Extract the [X, Y] coordinate from the center of the cell holding the provided text.  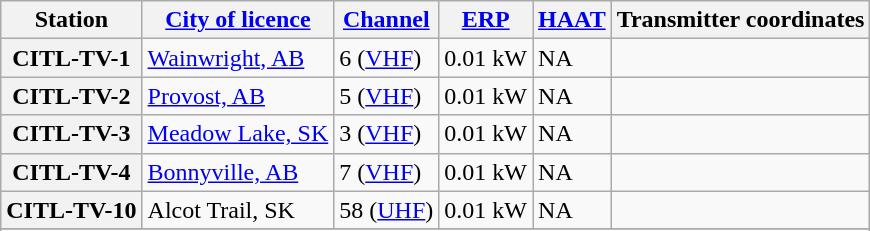
5 (VHF) [386, 96]
58 (UHF) [386, 210]
CITL-TV-1 [72, 58]
City of licence [238, 20]
7 (VHF) [386, 172]
Wainwright, AB [238, 58]
6 (VHF) [386, 58]
Transmitter coordinates [740, 20]
Meadow Lake, SK [238, 134]
ERP [486, 20]
Provost, AB [238, 96]
Channel [386, 20]
Station [72, 20]
HAAT [572, 20]
CITL-TV-2 [72, 96]
CITL-TV-10 [72, 210]
Bonnyville, AB [238, 172]
3 (VHF) [386, 134]
CITL-TV-4 [72, 172]
CITL-TV-3 [72, 134]
Alcot Trail, SK [238, 210]
